Capture the cell that displays the provided text and extract its [x, y] central coordinate. 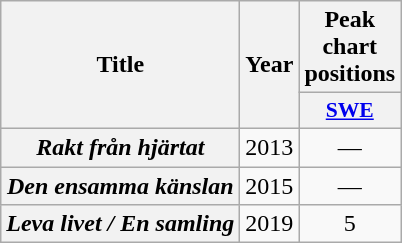
Rakt från hjärtat [120, 147]
Leva livet / En samling [120, 224]
2019 [270, 224]
Title [120, 65]
Peak chart positions [350, 47]
Den ensamma känslan [120, 185]
5 [350, 224]
SWE [350, 111]
Year [270, 65]
2015 [270, 185]
2013 [270, 147]
